Find where the given text appears and provide that cell's center as (x, y) coordinate. 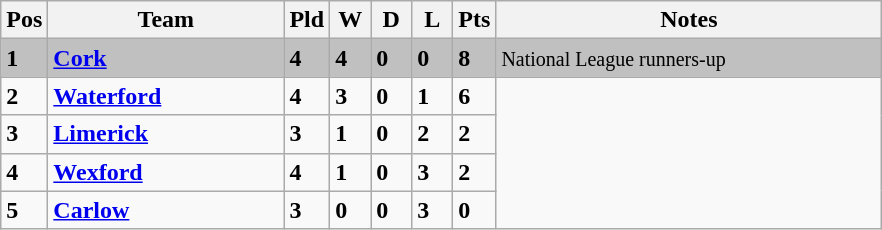
Team (166, 20)
Wexford (166, 172)
8 (474, 58)
L (432, 20)
Waterford (166, 96)
Pld (307, 20)
6 (474, 96)
Pos (24, 20)
Limerick (166, 134)
Notes (689, 20)
Carlow (166, 210)
W (350, 20)
National League runners-up (689, 58)
D (392, 20)
Cork (166, 58)
5 (24, 210)
Pts (474, 20)
